Locate the cell with the specified text and output its [x, y] center coordinate. 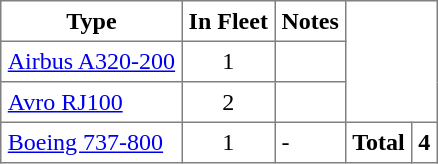
4 [424, 142]
Avro RJ100 [92, 102]
2 [228, 102]
In Fleet [228, 21]
Boeing 737-800 [92, 142]
Airbus A320-200 [92, 61]
Type [92, 21]
- [310, 142]
Notes [310, 21]
Total [378, 142]
